Find where the given text appears and provide that cell's center as [X, Y] coordinate. 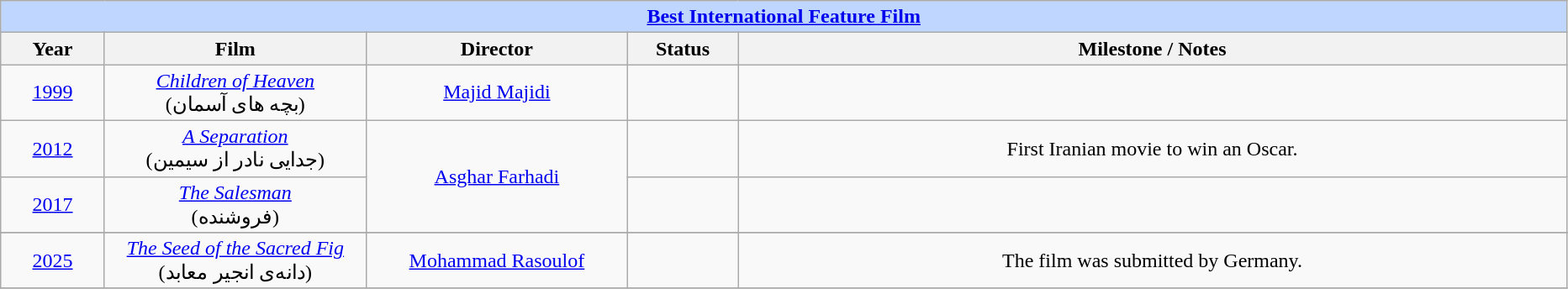
Milestone / Notes [1153, 49]
Status [683, 49]
The Seed of the Sacred Fig(دانه‌ی انجیر معابد) [235, 260]
Mohammad Rasoulof [496, 260]
The Salesman(فروشنده) [235, 205]
Asghar Farhadi [496, 176]
2025 [53, 260]
Majid Majidi [496, 92]
2012 [53, 148]
Film [235, 49]
First Iranian movie to win an Oscar. [1153, 148]
2017 [53, 205]
Director [496, 49]
Children of Heaven(بچه های آسمان) [235, 92]
A Separation(جدایی نادر از سیمین) [235, 148]
The film was submitted by Germany. [1153, 260]
Best International Feature Film [784, 17]
1999 [53, 92]
Year [53, 49]
